Provide the [X, Y] coordinate of the cell's center where the given text is located.  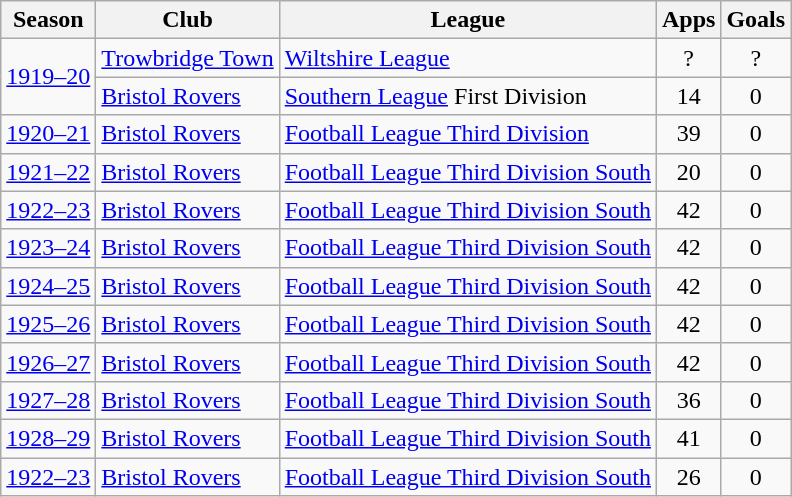
36 [688, 400]
1927–28 [48, 400]
Wiltshire League [468, 58]
Apps [688, 20]
Southern League First Division [468, 96]
1920–21 [48, 134]
1926–27 [48, 362]
1919–20 [48, 77]
1928–29 [48, 438]
Goals [756, 20]
1924–25 [48, 286]
1923–24 [48, 248]
1925–26 [48, 324]
14 [688, 96]
Season [48, 20]
Football League Third Division [468, 134]
1921–22 [48, 172]
39 [688, 134]
Trowbridge Town [188, 58]
41 [688, 438]
Club [188, 20]
26 [688, 477]
League [468, 20]
20 [688, 172]
